From the cell containing the given text, extract its center point as [x, y] coordinate. 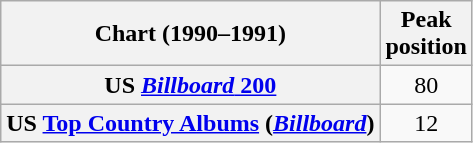
12 [426, 123]
80 [426, 85]
Peak position [426, 34]
US Billboard 200 [190, 85]
US Top Country Albums (Billboard) [190, 123]
Chart (1990–1991) [190, 34]
